Return the [X, Y] coordinate for the center point of the cell that contains the specified text.  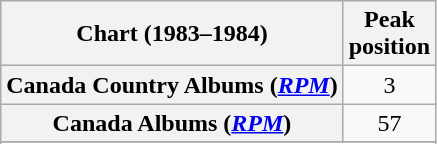
Canada Country Albums (RPM) [172, 85]
Chart (1983–1984) [172, 34]
3 [389, 85]
Canada Albums (RPM) [172, 123]
Peak position [389, 34]
57 [389, 123]
